Identify which cell holds the provided text, then report its [x, y] central coordinate. 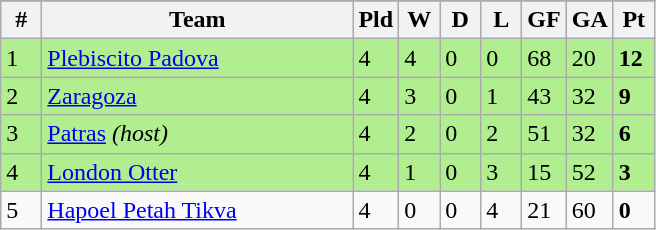
Pld [376, 20]
68 [544, 58]
21 [544, 210]
Team [198, 20]
London Otter [198, 172]
52 [590, 172]
Hapoel Petah Tikva [198, 210]
43 [544, 96]
Pt [634, 20]
# [22, 20]
6 [634, 134]
20 [590, 58]
5 [22, 210]
9 [634, 96]
GA [590, 20]
Patras (host) [198, 134]
GF [544, 20]
15 [544, 172]
L [502, 20]
D [460, 20]
Zaragoza [198, 96]
W [420, 20]
60 [590, 210]
12 [634, 58]
51 [544, 134]
Plebiscito Padova [198, 58]
